Identify which cell holds the provided text, then report its [X, Y] central coordinate. 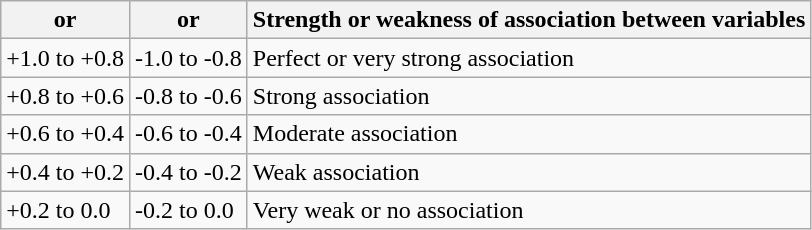
Very weak or no association [529, 210]
Weak association [529, 172]
+0.8 to +0.6 [66, 96]
-0.6 to -0.4 [189, 134]
-0.4 to -0.2 [189, 172]
+0.2 to 0.0 [66, 210]
-0.8 to -0.6 [189, 96]
Moderate association [529, 134]
Strong association [529, 96]
+1.0 to +0.8 [66, 58]
Strength or weakness of association between variables [529, 20]
-1.0 to -0.8 [189, 58]
Perfect or very strong association [529, 58]
+0.4 to +0.2 [66, 172]
-0.2 to 0.0 [189, 210]
+0.6 to +0.4 [66, 134]
